Search for the cell housing the specified text and yield its (x, y) center coordinate. 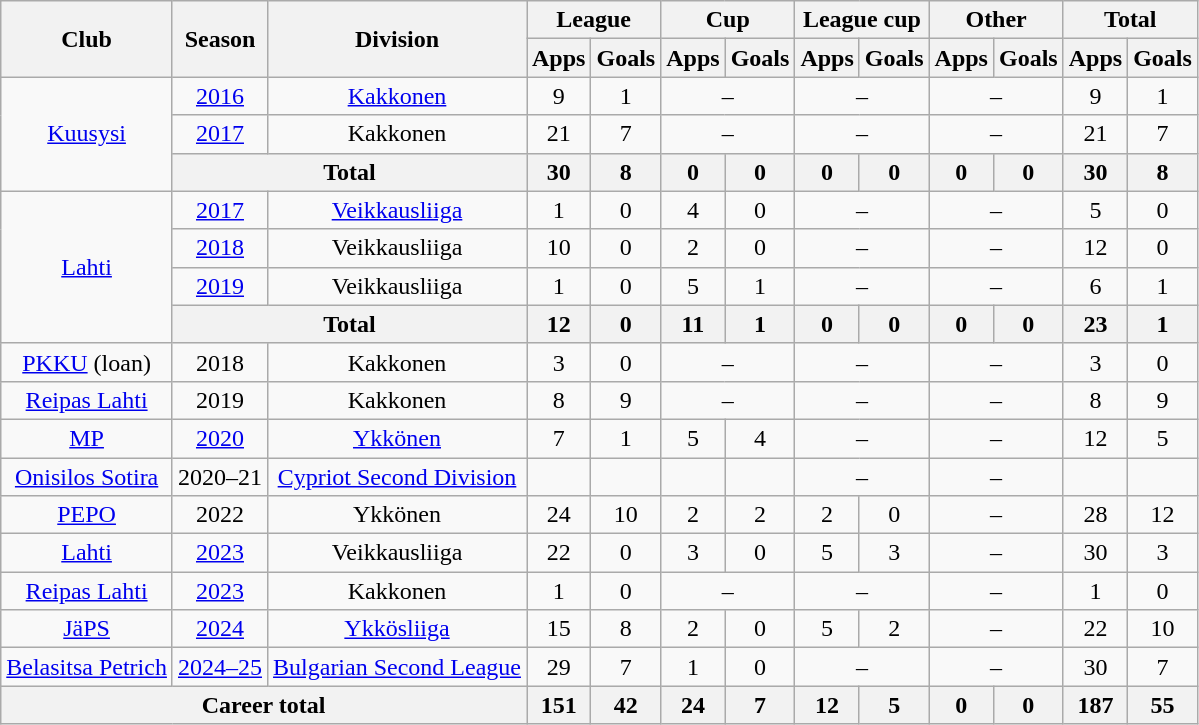
Division (398, 39)
2022 (220, 515)
2024–25 (220, 667)
Bulgarian Second League (398, 667)
MP (87, 438)
PKKU (loan) (87, 362)
6 (1095, 286)
29 (558, 667)
League cup (862, 20)
Cypriot Second Division (398, 477)
Season (220, 39)
23 (1095, 324)
Kuusysi (87, 134)
Belasitsa Petrich (87, 667)
11 (693, 324)
42 (626, 705)
Onisilos Sotira (87, 477)
JäPS (87, 629)
187 (1095, 705)
15 (558, 629)
28 (1095, 515)
151 (558, 705)
2016 (220, 96)
2020–21 (220, 477)
55 (1163, 705)
2024 (220, 629)
Career total (264, 705)
Club (87, 39)
2020 (220, 438)
Cup (728, 20)
Other (996, 20)
League (593, 20)
PEPO (87, 515)
Ykkösliiga (398, 629)
